Output the [X, Y] coordinate of the center of the cell containing the given text.  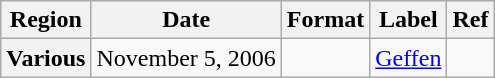
Label [408, 20]
Date [186, 20]
Geffen [408, 58]
Region [46, 20]
Various [46, 58]
Ref [470, 20]
Format [325, 20]
November 5, 2006 [186, 58]
